Identify which cell holds the provided text, then report its (x, y) central coordinate. 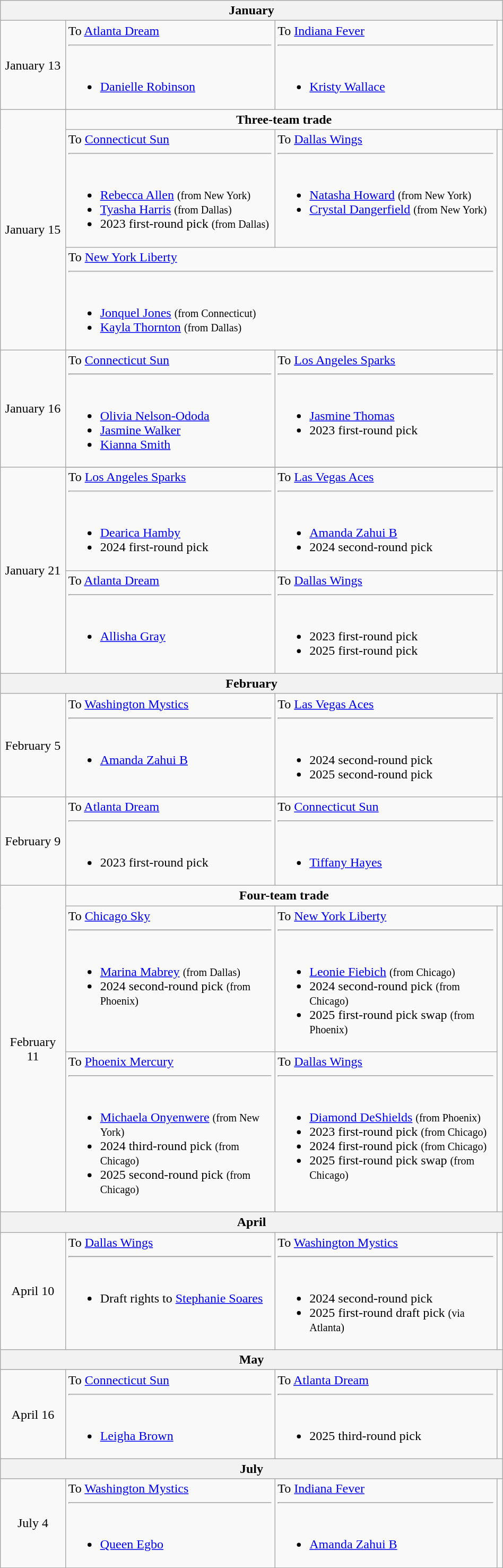
To Atlanta Dream Allisha Gray (170, 622)
To Los Angeles Sparks Dearica Hamby2024 first-round pick (170, 519)
To Las Vegas Aces2024 second-round pick2025 second-round pick (386, 745)
Four-team trade (284, 895)
To Dallas WingsDraft rights to Stephanie Soares (170, 1291)
To Indiana Fever Kristy Wallace (386, 65)
Three-team trade (284, 119)
February (251, 683)
To Las Vegas Aces Amanda Zahui B2024 second-round pick (386, 519)
April 16 (33, 1415)
To Washington Mystics2024 second-round pick2025 first-round draft pick (via Atlanta) (386, 1291)
January 16 (33, 409)
To Indiana Fever Amanda Zahui B (386, 1523)
February 9 (33, 841)
February 5 (33, 745)
To Washington Mystics Queen Egbo (170, 1523)
April (251, 1222)
To Atlanta Dream2025 third-round pick (386, 1415)
To Chicago Sky Marina Mabrey (from Dallas)2024 second-round pick (from Phoenix) (170, 979)
To Los Angeles Sparks Jasmine Thomas2023 first-round pick (386, 409)
To Connecticut Sun Rebecca Allen (from New York) Tyasha Harris (from Dallas)2023 first-round pick (from Dallas) (170, 188)
To Washington Mystics Amanda Zahui B (170, 745)
To Phoenix Mercury Michaela Onyenwere (from New York)2024 third-round pick (from Chicago)2025 second-round pick (from Chicago) (170, 1132)
January 15 (33, 229)
To Atlanta Dream2023 first-round pick (170, 841)
To New York Liberty Leonie Fiebich (from Chicago)2024 second-round pick (from Chicago)2025 first-round pick swap (from Phoenix) (386, 979)
April 10 (33, 1291)
July (251, 1469)
January 13 (33, 65)
January (251, 11)
To New York Liberty Jonquel Jones (from Connecticut) Kayla Thornton (from Dallas) (281, 298)
To Connecticut Sun Leigha Brown (170, 1415)
To Atlanta Dream Danielle Robinson (170, 65)
July 4 (33, 1523)
To Connecticut Sun Olivia Nelson-Ododa Jasmine Walker Kianna Smith (170, 409)
To Connecticut Sun Tiffany Hayes (386, 841)
To Dallas Wings2023 first-round pick2025 first-round pick (386, 622)
January 21 (33, 570)
May (251, 1360)
To Dallas Wings Natasha Howard (from New York) Crystal Dangerfield (from New York) (386, 188)
February 11 (33, 1048)
